Locate the cell with the specified text and output its (x, y) center coordinate. 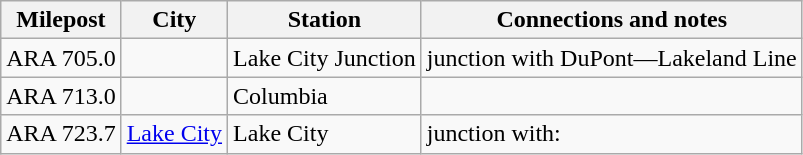
Milepost (61, 20)
City (174, 20)
ARA 723.7 (61, 134)
junction with: (612, 134)
Lake City Junction (325, 58)
ARA 713.0 (61, 96)
junction with DuPont—Lakeland Line (612, 58)
ARA 705.0 (61, 58)
Columbia (325, 96)
Station (325, 20)
Connections and notes (612, 20)
